Extract the (x, y) coordinate from the center of the cell holding the provided text.  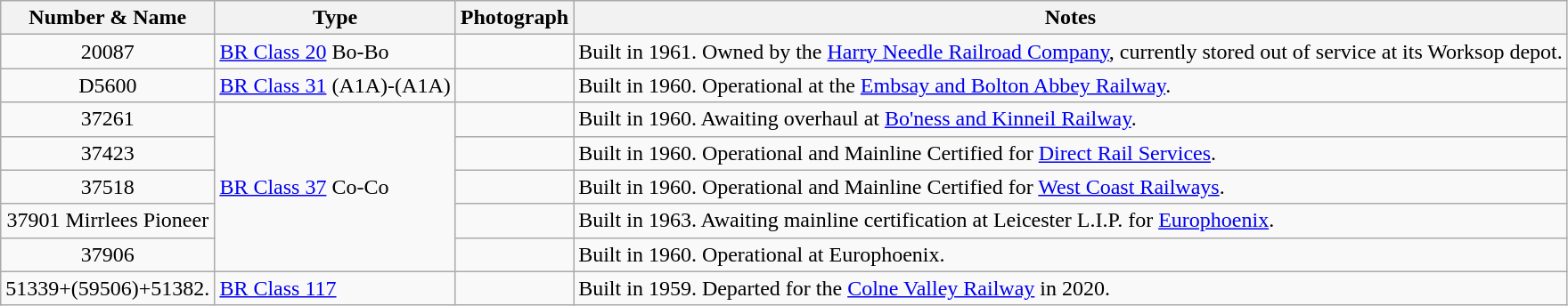
BR Class 117 (335, 288)
BR Class 31 (A1A)-(A1A) (335, 85)
Built in 1960. Awaiting overhaul at Bo'ness and Kinneil Railway. (1071, 119)
37261 (108, 119)
Built in 1960. Operational at Europhoenix. (1071, 254)
37423 (108, 153)
Type (335, 18)
51339+(59506)+51382. (108, 288)
37901 Mirrlees Pioneer (108, 221)
Built in 1961. Owned by the Harry Needle Railroad Company, currently stored out of service at its Worksop depot. (1071, 52)
Built in 1960. Operational and Mainline Certified for Direct Rail Services. (1071, 153)
Number & Name (108, 18)
Built in 1960. Operational at the Embsay and Bolton Abbey Railway. (1071, 85)
BR Class 37 Co-Co (335, 187)
Built in 1960. Operational and Mainline Certified for West Coast Railways. (1071, 187)
BR Class 20 Bo-Bo (335, 52)
Notes (1071, 18)
20087 (108, 52)
37906 (108, 254)
Photograph (514, 18)
Built in 1963. Awaiting mainline certification at Leicester L.I.P. for Europhoenix. (1071, 221)
37518 (108, 187)
Built in 1959. Departed for the Colne Valley Railway in 2020. (1071, 288)
D5600 (108, 85)
